Determine the [X, Y] coordinate at the center of the cell enclosing the given text.  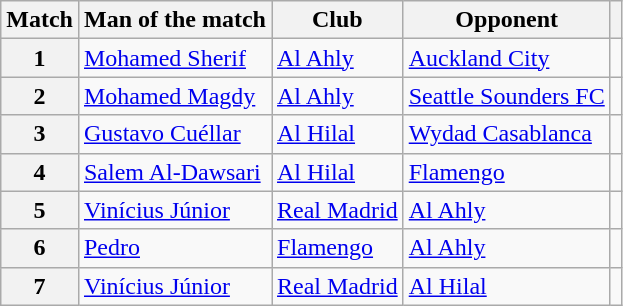
Wydad Casablanca [506, 134]
Mohamed Magdy [174, 96]
1 [40, 58]
4 [40, 172]
Pedro [174, 248]
2 [40, 96]
5 [40, 210]
Man of the match [174, 20]
7 [40, 286]
3 [40, 134]
Seattle Sounders FC [506, 96]
6 [40, 248]
Salem Al-Dawsari [174, 172]
Opponent [506, 20]
Club [338, 20]
Match [40, 20]
Gustavo Cuéllar [174, 134]
Mohamed Sherif [174, 58]
Auckland City [506, 58]
